From the cell containing the given text, extract its center point as [X, Y] coordinate. 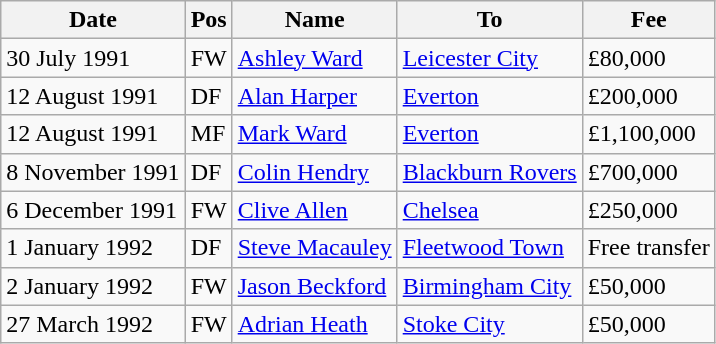
Steve Macauley [314, 248]
To [490, 20]
£250,000 [648, 210]
Colin Hendry [314, 172]
Name [314, 20]
Fleetwood Town [490, 248]
Leicester City [490, 58]
Free transfer [648, 248]
£200,000 [648, 96]
Blackburn Rovers [490, 172]
Adrian Heath [314, 324]
27 March 1992 [93, 324]
2 January 1992 [93, 286]
8 November 1991 [93, 172]
Mark Ward [314, 134]
Chelsea [490, 210]
Stoke City [490, 324]
6 December 1991 [93, 210]
Pos [208, 20]
£80,000 [648, 58]
1 January 1992 [93, 248]
Ashley Ward [314, 58]
Birmingham City [490, 286]
Fee [648, 20]
Jason Beckford [314, 286]
Date [93, 20]
Alan Harper [314, 96]
30 July 1991 [93, 58]
£700,000 [648, 172]
Clive Allen [314, 210]
£1,100,000 [648, 134]
MF [208, 134]
